Scan for the cell matching the given text and deliver its (x, y) coordinate at center. 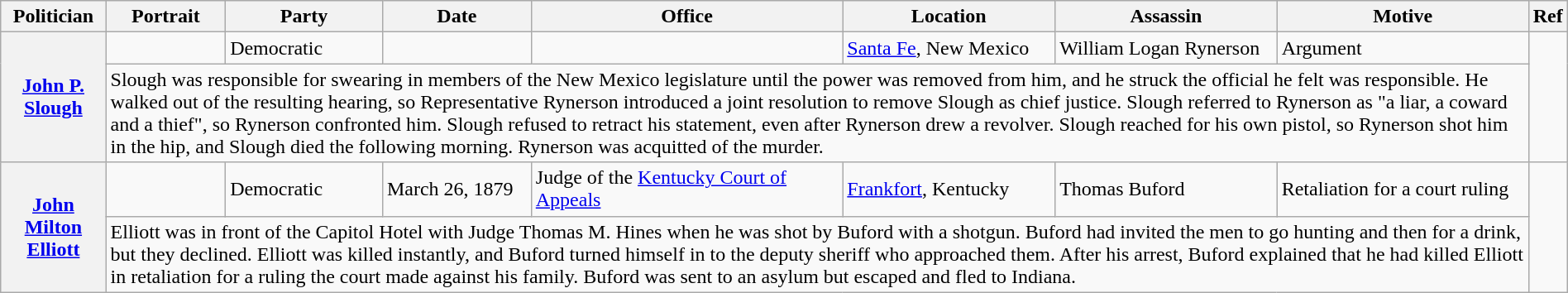
Assassin (1166, 17)
Location (949, 17)
Ref (1548, 17)
Thomas Buford (1166, 189)
March 26, 1879 (457, 189)
Retaliation for a court ruling (1403, 189)
Politician (53, 17)
Portrait (165, 17)
John Milton Elliott (53, 227)
John P. Slough (53, 98)
Santa Fe, New Mexico (949, 48)
Judge of the Kentucky Court of Appeals (686, 189)
Date (457, 17)
Argument (1403, 48)
Motive (1403, 17)
Party (304, 17)
Frankfort, Kentucky (949, 189)
William Logan Rynerson (1166, 48)
Office (686, 17)
